Detect which cell encompasses the target text, then output its [X, Y] center coordinate. 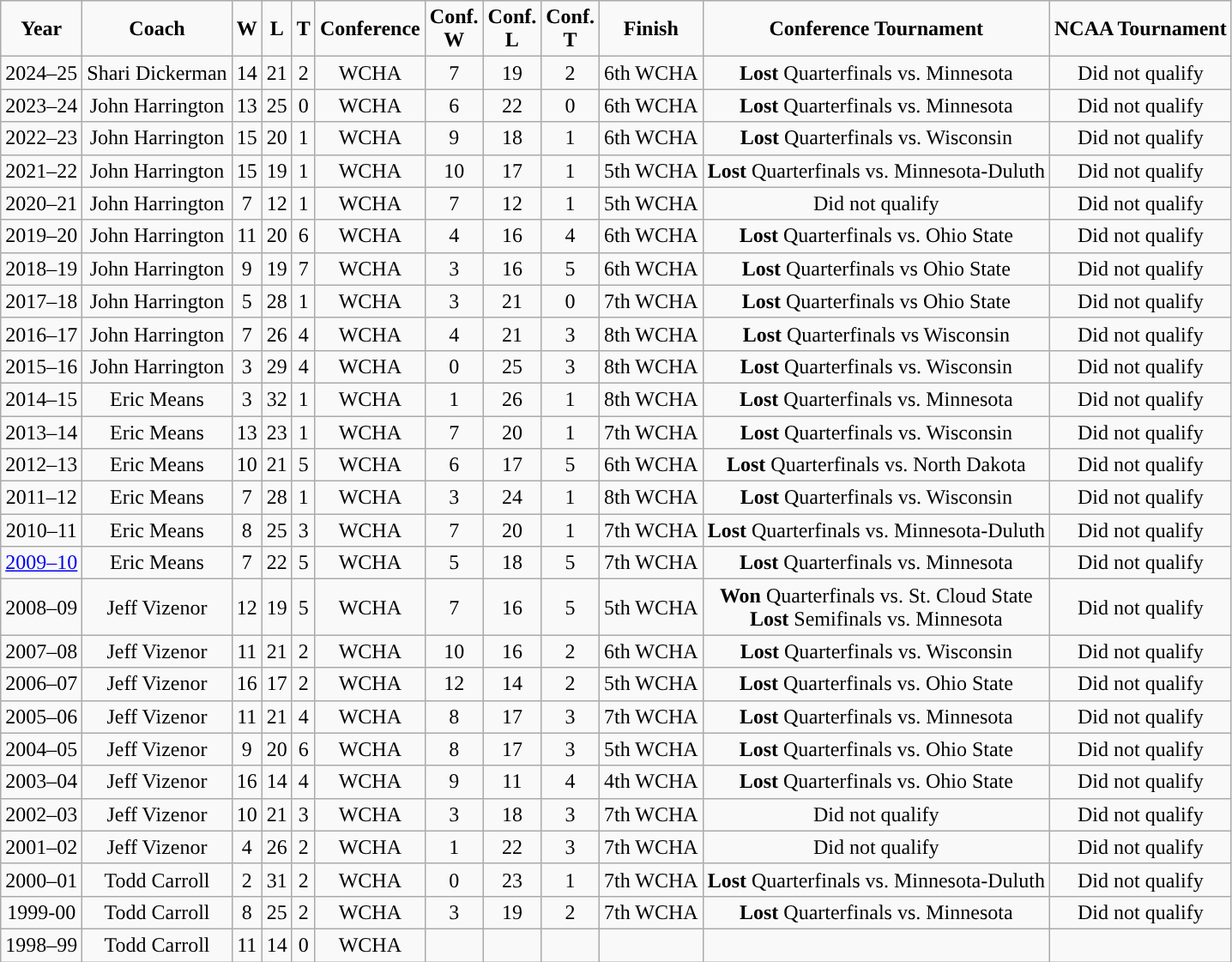
2001–02 [41, 847]
2018–19 [41, 269]
1999-00 [41, 912]
2003–04 [41, 782]
29 [276, 366]
2010–11 [41, 530]
2005–06 [41, 717]
2014–15 [41, 399]
2019–20 [41, 236]
Lost Quarterfinals vs Wisconsin [876, 334]
Finish [650, 29]
Conf. L [512, 29]
2008–09 [41, 608]
24 [512, 498]
2017–18 [41, 301]
2002–03 [41, 814]
2006–07 [41, 684]
Conf. T [571, 29]
2022–23 [41, 138]
W [247, 29]
2007–08 [41, 651]
2021–22 [41, 171]
Coach [157, 29]
NCAA Tournament [1140, 29]
Shari Dickerman [157, 73]
2012–13 [41, 465]
Lost Quarterfinals vs. North Dakota [876, 465]
2004–05 [41, 749]
Won Quarterfinals vs. St. Cloud State Lost Semifinals vs. Minnesota [876, 608]
2000–01 [41, 880]
2015–16 [41, 366]
T [304, 29]
Conf. W [454, 29]
2024–25 [41, 73]
Year [41, 29]
31 [276, 880]
Conference [370, 29]
1998–99 [41, 945]
2023–24 [41, 106]
2011–12 [41, 498]
4th WCHA [650, 782]
L [276, 29]
2016–17 [41, 334]
2013–14 [41, 432]
2020–21 [41, 203]
32 [276, 399]
2009–10 [41, 563]
Conference Tournament [876, 29]
